From the cell containing the given text, extract its center point as (x, y) coordinate. 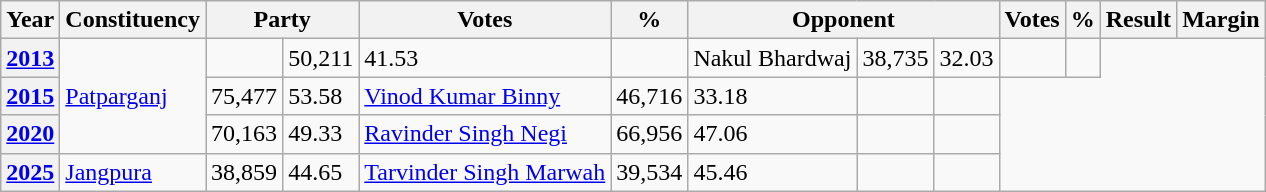
Nakul Bhardwaj (772, 58)
Result (1138, 20)
47.06 (772, 134)
Constituency (133, 20)
2020 (30, 134)
38,735 (896, 58)
75,477 (244, 96)
Year (30, 20)
Vinod Kumar Binny (485, 96)
Ravinder Singh Negi (485, 134)
44.65 (321, 172)
Patparganj (133, 96)
53.58 (321, 96)
Tarvinder Singh Marwah (485, 172)
32.03 (966, 58)
38,859 (244, 172)
70,163 (244, 134)
2013 (30, 58)
Jangpura (133, 172)
39,534 (650, 172)
Margin (1221, 20)
Party (282, 20)
66,956 (650, 134)
41.53 (485, 58)
2015 (30, 96)
46,716 (650, 96)
33.18 (772, 96)
Opponent (844, 20)
45.46 (772, 172)
49.33 (321, 134)
50,211 (321, 58)
2025 (30, 172)
